Output the [X, Y] coordinate of the center of the cell containing the given text.  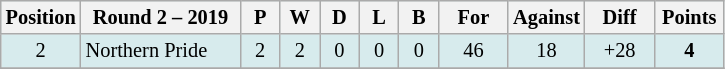
Northern Pride [161, 51]
W [300, 17]
L [379, 17]
B [419, 17]
18 [546, 51]
Round 2 – 2019 [161, 17]
+28 [620, 51]
46 [474, 51]
D [340, 17]
Points [689, 17]
For [474, 17]
4 [689, 51]
P [260, 17]
Against [546, 17]
Diff [620, 17]
Position [41, 17]
